Detect which cell encompasses the target text, then output its [x, y] center coordinate. 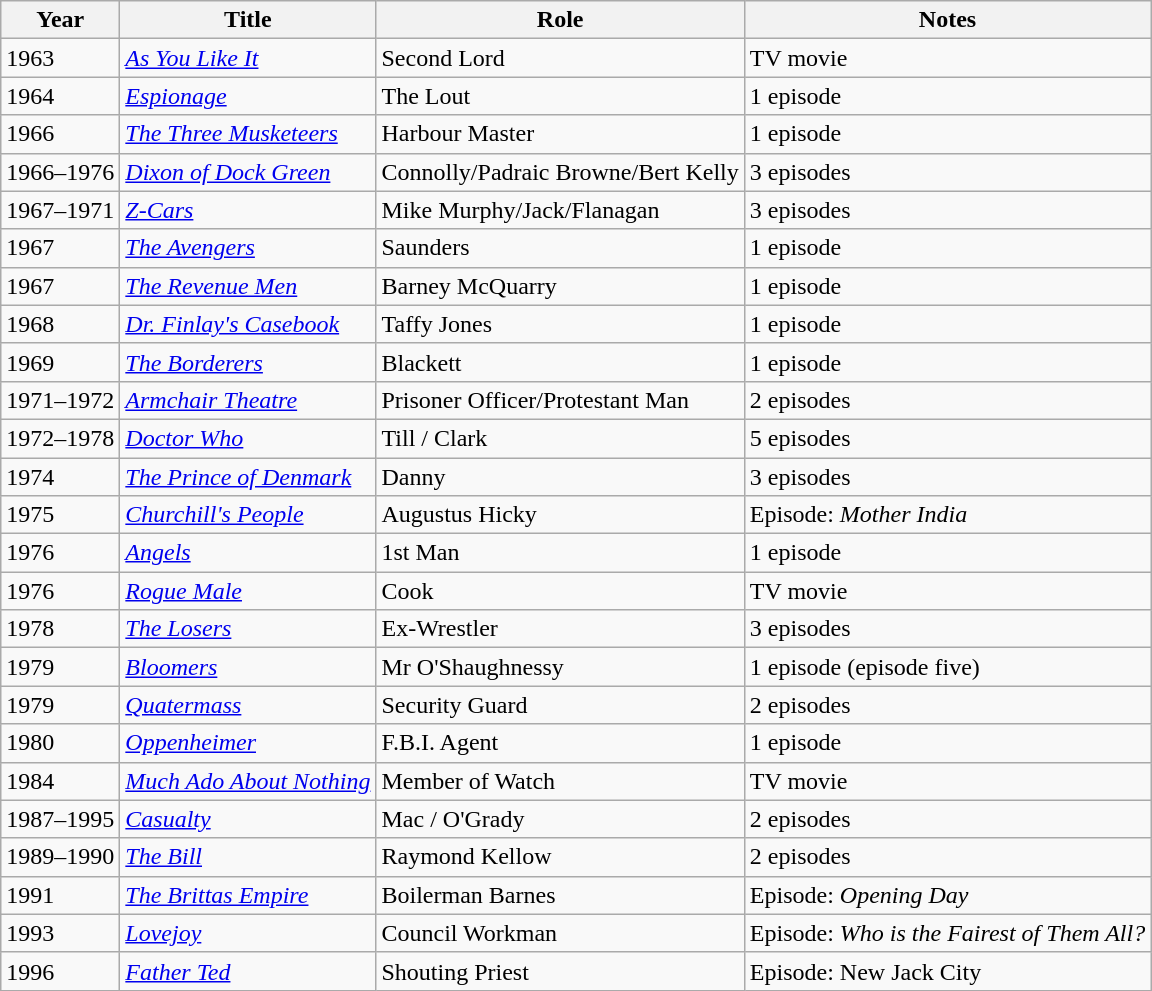
The Three Musketeers [248, 134]
Till / Clark [560, 438]
Dixon of Dock Green [248, 172]
Title [248, 20]
The Brittas Empire [248, 895]
Ex-Wrestler [560, 629]
Churchill's People [248, 515]
The Lout [560, 96]
Mr O'Shaughnessy [560, 667]
Boilerman Barnes [560, 895]
The Avengers [248, 248]
1987–1995 [60, 819]
1966–1976 [60, 172]
The Borderers [248, 362]
1968 [60, 324]
1989–1990 [60, 857]
Saunders [560, 248]
Espionage [248, 96]
Council Workman [560, 933]
1984 [60, 781]
Connolly/Padraic Browne/Bert Kelly [560, 172]
1964 [60, 96]
Taffy Jones [560, 324]
Lovejoy [248, 933]
The Bill [248, 857]
As You Like It [248, 58]
Augustus Hicky [560, 515]
F.B.I. Agent [560, 743]
1966 [60, 134]
Prisoner Officer/Protestant Man [560, 400]
Mike Murphy/Jack/Flanagan [560, 210]
Father Ted [248, 971]
1969 [60, 362]
Year [60, 20]
Much Ado About Nothing [248, 781]
Shouting Priest [560, 971]
Bloomers [248, 667]
1993 [60, 933]
1st Man [560, 553]
1963 [60, 58]
1980 [60, 743]
Mac / O'Grady [560, 819]
Role [560, 20]
Second Lord [560, 58]
Episode: Who is the Fairest of Them All? [947, 933]
Armchair Theatre [248, 400]
Raymond Kellow [560, 857]
Harbour Master [560, 134]
Security Guard [560, 705]
Casualty [248, 819]
1967–1971 [60, 210]
Episode: Mother India [947, 515]
Episode: New Jack City [947, 971]
1975 [60, 515]
Z-Cars [248, 210]
Blackett [560, 362]
Barney McQuarry [560, 286]
Episode: Opening Day [947, 895]
1971–1972 [60, 400]
Dr. Finlay's Casebook [248, 324]
1978 [60, 629]
Quatermass [248, 705]
5 episodes [947, 438]
Oppenheimer [248, 743]
1974 [60, 477]
Danny [560, 477]
Angels [248, 553]
The Prince of Denmark [248, 477]
The Revenue Men [248, 286]
The Losers [248, 629]
Rogue Male [248, 591]
1 episode (episode five) [947, 667]
1996 [60, 971]
Doctor Who [248, 438]
Member of Watch [560, 781]
1991 [60, 895]
1972–1978 [60, 438]
Notes [947, 20]
Cook [560, 591]
